Output the [X, Y] coordinate of the center of the cell containing the given text.  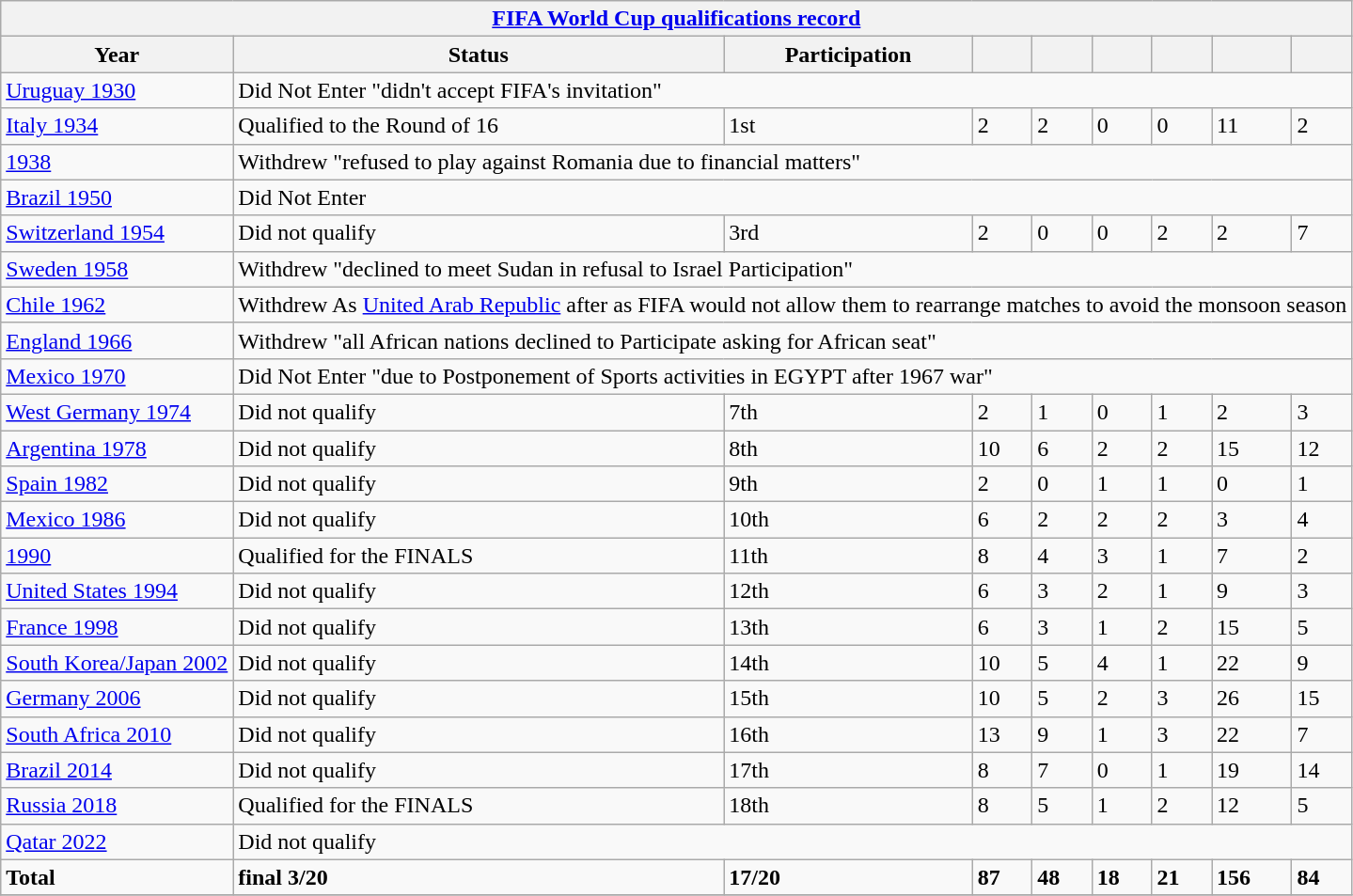
7th [848, 412]
South Africa 2010 [117, 734]
14 [1322, 770]
Did Not Enter "didn't accept FIFA's invitation" [793, 90]
13th [848, 627]
16th [848, 734]
Mexico 1986 [117, 520]
Withdrew "refused to play against Romania due to financial matters" [793, 162]
26 [1251, 699]
Italy 1934 [117, 126]
Sweden 1958 [117, 269]
Total [117, 877]
Withdrew As United Arab Republic after as FIFA would not allow them to rearrange matches to avoid the monsoon season [793, 305]
Did Not Enter [793, 197]
3rd [848, 233]
19 [1251, 770]
Argentina 1978 [117, 448]
11 [1251, 126]
Brazil 1950 [117, 197]
Withdrew "declined to meet Sudan in refusal to Israel Participation" [793, 269]
Participation [848, 55]
Withdrew "all African nations declined to Participate asking for African seat" [793, 340]
17/20 [848, 877]
8th [848, 448]
12th [848, 591]
1990 [117, 556]
United States 1994 [117, 591]
South Korea/Japan 2002 [117, 663]
England 1966 [117, 340]
Switzerland 1954 [117, 233]
87 [1002, 877]
10th [848, 520]
Status [479, 55]
1st [848, 126]
Mexico 1970 [117, 376]
Qatar 2022 [117, 841]
21 [1182, 877]
17th [848, 770]
Did Not Enter "due to Postponement of Sports activities in EGYPT after 1967 war" [793, 376]
Brazil 2014 [117, 770]
West Germany 1974 [117, 412]
84 [1322, 877]
13 [1002, 734]
Spain 1982 [117, 484]
Uruguay 1930 [117, 90]
Qualified to the Round of 16 [479, 126]
11th [848, 556]
1938 [117, 162]
Chile 1962 [117, 305]
final 3/20 [479, 877]
18 [1122, 877]
FIFA World Cup qualifications record [677, 19]
15th [848, 699]
18th [848, 806]
14th [848, 663]
48 [1062, 877]
156 [1251, 877]
Year [117, 55]
Germany 2006 [117, 699]
Russia 2018 [117, 806]
9th [848, 484]
France 1998 [117, 627]
